Locate the cell with the specified text and output its [x, y] center coordinate. 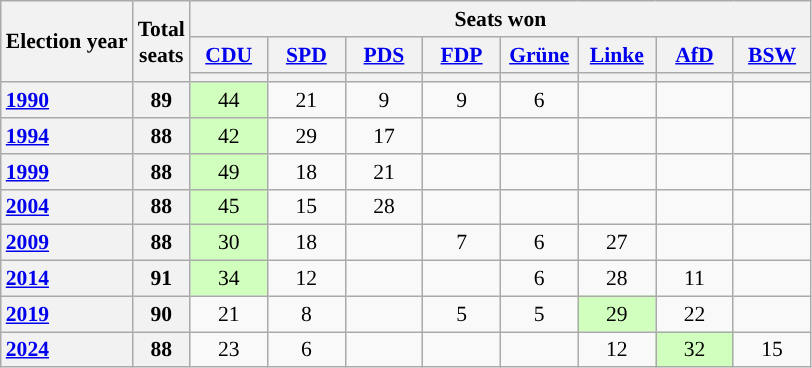
BSW [772, 55]
CDU [229, 55]
8 [307, 314]
Seats won [500, 19]
FDP [462, 55]
34 [229, 279]
1990 [67, 101]
2009 [67, 243]
30 [229, 243]
27 [617, 243]
91 [162, 279]
49 [229, 172]
44 [229, 101]
45 [229, 207]
32 [695, 350]
SPD [307, 55]
1994 [67, 136]
Grüne [539, 55]
23 [229, 350]
PDS [384, 55]
11 [695, 279]
Election year [67, 42]
17 [384, 136]
1999 [67, 172]
2019 [67, 314]
90 [162, 314]
Totalseats [162, 42]
Linke [617, 55]
AfD [695, 55]
2014 [67, 279]
42 [229, 136]
7 [462, 243]
2004 [67, 207]
89 [162, 101]
22 [695, 314]
2024 [67, 350]
